Find where the given text appears and provide that cell's center as [X, Y] coordinate. 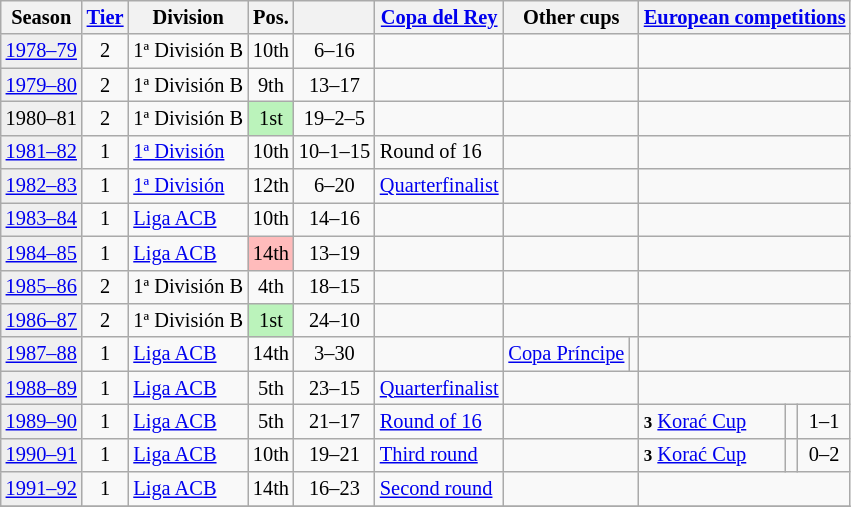
1984–85 [42, 253]
1991–92 [42, 489]
1–1 [824, 421]
1983–84 [42, 219]
0–2 [824, 455]
Division [188, 17]
Second round [440, 489]
13–17 [334, 85]
6–20 [334, 186]
1987–88 [42, 354]
1986–87 [42, 320]
1990–91 [42, 455]
1985–86 [42, 287]
1989–90 [42, 421]
18–15 [334, 287]
Third round [440, 455]
1980–81 [42, 118]
Copa Príncipe [566, 354]
9th [271, 85]
23–15 [334, 388]
21–17 [334, 421]
Season [42, 17]
Copa del Rey [440, 17]
13–19 [334, 253]
14–16 [334, 219]
1979–80 [42, 85]
12th [271, 186]
1981–82 [42, 152]
6–16 [334, 51]
1988–89 [42, 388]
1982–83 [42, 186]
1978–79 [42, 51]
10–1–15 [334, 152]
3–30 [334, 354]
European competitions [745, 17]
16–23 [334, 489]
24–10 [334, 320]
Other cups [570, 17]
19–2–5 [334, 118]
4th [271, 287]
Pos. [271, 17]
19–21 [334, 455]
Tier [106, 17]
